Scan for the cell matching the given text and deliver its [x, y] coordinate at center. 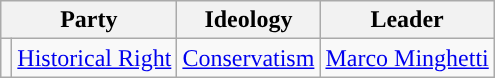
Conservatism [248, 58]
Leader [407, 20]
Marco Minghetti [407, 58]
Ideology [248, 20]
Historical Right [94, 58]
Party [89, 20]
